Capture the cell that displays the provided text and extract its [x, y] central coordinate. 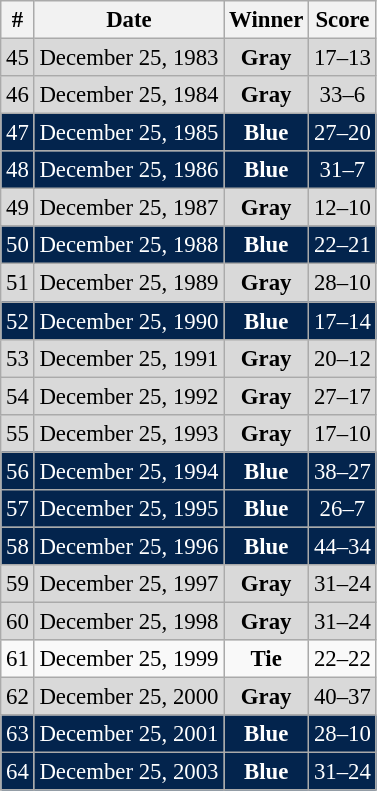
# [18, 20]
December 25, 1985 [129, 133]
54 [18, 396]
53 [18, 358]
61 [18, 659]
December 25, 1995 [129, 509]
62 [18, 697]
47 [18, 133]
45 [18, 58]
31–7 [343, 170]
56 [18, 471]
48 [18, 170]
December 25, 1992 [129, 396]
38–27 [343, 471]
52 [18, 321]
December 25, 1989 [129, 283]
December 25, 2003 [129, 772]
December 25, 2001 [129, 734]
44–34 [343, 546]
63 [18, 734]
Tie [266, 659]
17–13 [343, 58]
60 [18, 621]
40–37 [343, 697]
12–10 [343, 208]
December 25, 1983 [129, 58]
December 25, 1999 [129, 659]
December 25, 1994 [129, 471]
December 25, 1993 [129, 433]
Winner [266, 20]
Date [129, 20]
December 25, 1998 [129, 621]
17–14 [343, 321]
December 25, 1984 [129, 95]
49 [18, 208]
December 25, 1988 [129, 245]
27–20 [343, 133]
December 25, 1991 [129, 358]
57 [18, 509]
51 [18, 283]
December 25, 1996 [129, 546]
December 25, 1987 [129, 208]
17–10 [343, 433]
64 [18, 772]
46 [18, 95]
58 [18, 546]
December 25, 1997 [129, 584]
27–17 [343, 396]
December 25, 1986 [129, 170]
20–12 [343, 358]
December 25, 2000 [129, 697]
55 [18, 433]
December 25, 1990 [129, 321]
59 [18, 584]
Score [343, 20]
33–6 [343, 95]
22–21 [343, 245]
50 [18, 245]
22–22 [343, 659]
26–7 [343, 509]
